Determine the (x, y) coordinate at the center of the cell enclosing the given text.  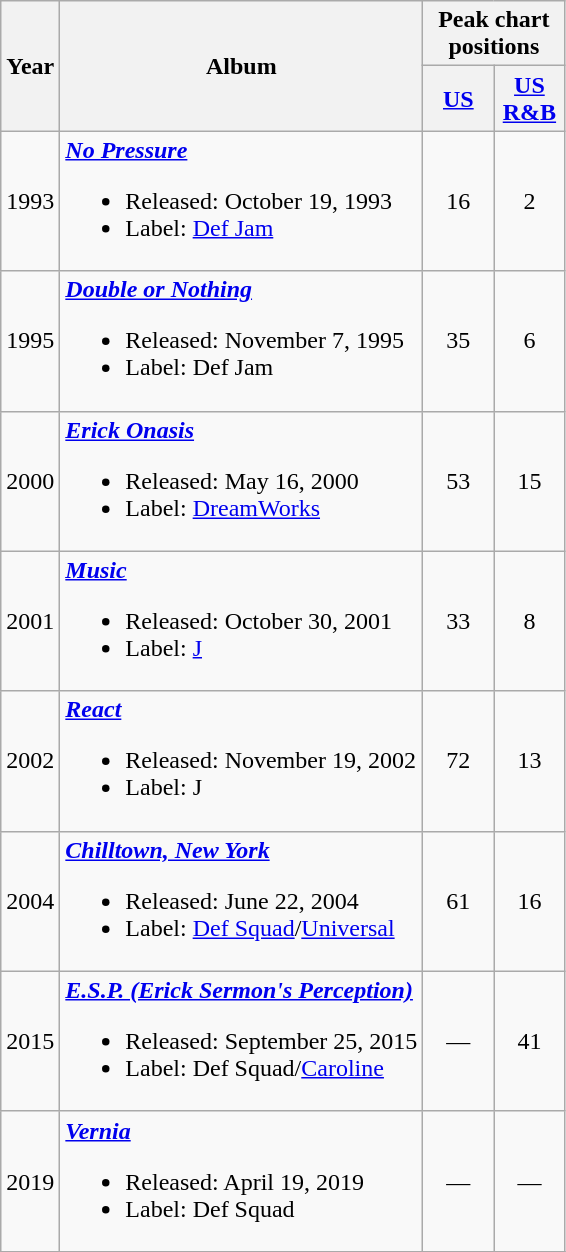
8 (530, 621)
2002 (30, 761)
US (458, 98)
Year (30, 66)
6 (530, 341)
35 (458, 341)
Peak chart positions (494, 34)
2000 (30, 481)
MusicReleased: October 30, 2001Label: J (242, 621)
No PressureReleased: October 19, 1993Label: Def Jam (242, 201)
2015 (30, 1041)
2019 (30, 1181)
2 (530, 201)
Album (242, 66)
2001 (30, 621)
41 (530, 1041)
72 (458, 761)
VerniaReleased: April 19, 2019Label: Def Squad (242, 1181)
Double or NothingReleased: November 7, 1995Label: Def Jam (242, 341)
13 (530, 761)
53 (458, 481)
1993 (30, 201)
15 (530, 481)
1995 (30, 341)
ReactReleased: November 19, 2002Label: J (242, 761)
US R&B (530, 98)
61 (458, 901)
Chilltown, New YorkReleased: June 22, 2004Label: Def Squad/Universal (242, 901)
E.S.P. (Erick Sermon's Perception)Released: September 25, 2015Label: Def Squad/Caroline (242, 1041)
2004 (30, 901)
Erick OnasisReleased: May 16, 2000Label: DreamWorks (242, 481)
33 (458, 621)
